Extract the [X, Y] coordinate from the center of the cell holding the provided text.  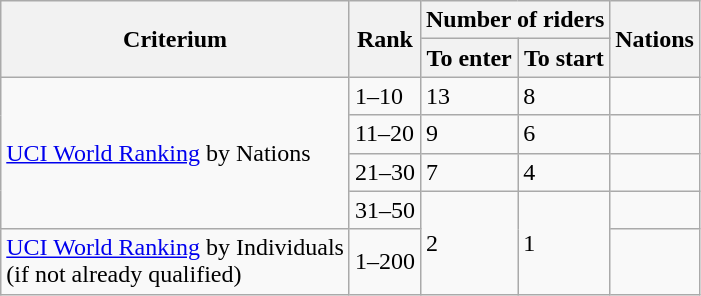
Nations [655, 39]
Rank [384, 39]
9 [468, 134]
7 [468, 172]
31–50 [384, 210]
Number of riders [514, 20]
To enter [468, 58]
UCI World Ranking by Individuals(if not already qualified) [176, 262]
1–200 [384, 262]
2 [468, 242]
4 [564, 172]
8 [564, 96]
To start [564, 58]
11–20 [384, 134]
1 [564, 242]
UCI World Ranking by Nations [176, 153]
6 [564, 134]
21–30 [384, 172]
13 [468, 96]
1–10 [384, 96]
Criterium [176, 39]
